Capture the cell that displays the provided text and extract its (x, y) central coordinate. 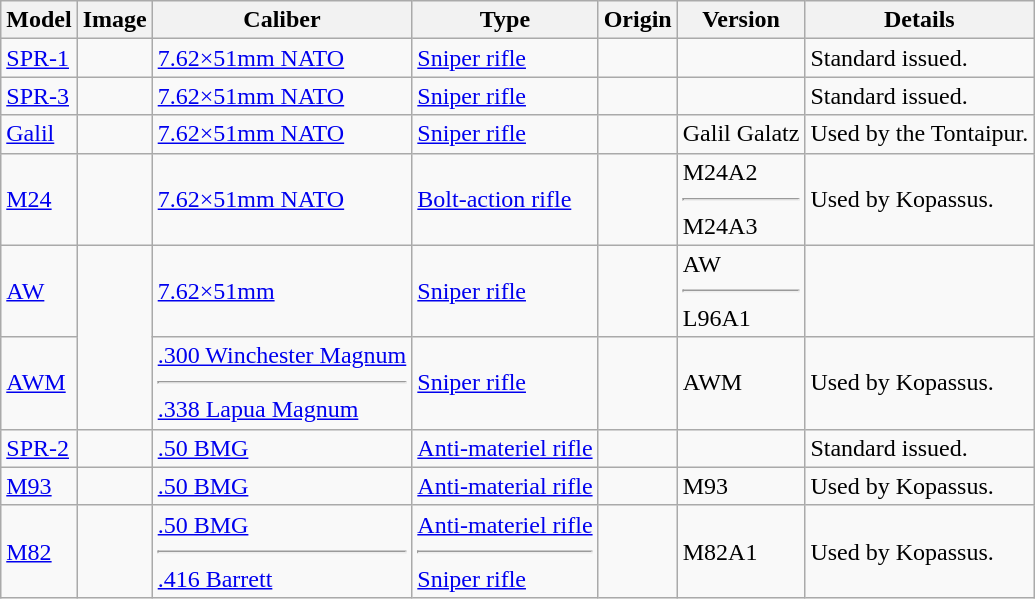
Anti-material rifle (505, 486)
Caliber (282, 20)
Image (114, 20)
M82 (39, 551)
M82A1 (741, 551)
7.62×51mm (282, 291)
SPR-3 (39, 96)
Type (505, 20)
Galil Galatz (741, 134)
Version (741, 20)
AWL96A1 (741, 291)
Galil (39, 134)
M24A2M24A3 (741, 199)
Used by the Tontaipur. (920, 134)
SPR-1 (39, 58)
Bolt-action rifle (505, 199)
Anti-materiel rifleSniper rifle (505, 551)
Anti-materiel rifle (505, 448)
AW (39, 291)
SPR-2 (39, 448)
Origin (638, 20)
M24 (39, 199)
Details (920, 20)
Model (39, 20)
.50 BMG.416 Barrett (282, 551)
.300 Winchester Magnum.338 Lapua Magnum (282, 383)
